Extract the [x, y] coordinate from the center of the cell holding the provided text.  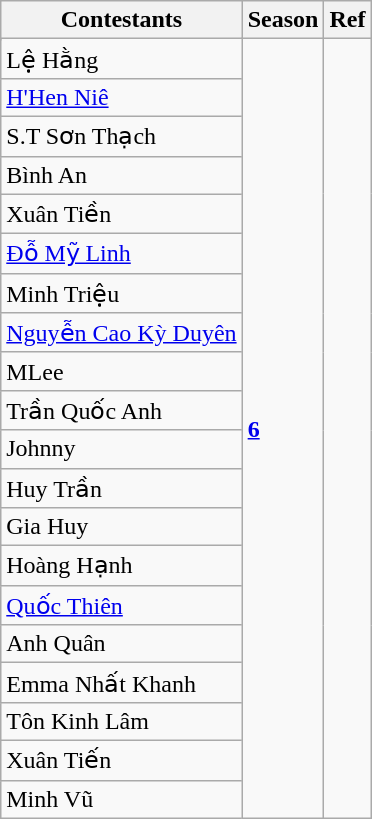
Huy Trần [122, 488]
Lệ Hằng [122, 59]
Season [283, 20]
S.T Sơn Thạch [122, 136]
Trần Quốc Anh [122, 410]
Johnny [122, 449]
Minh Triệu [122, 293]
Quốc Thiên [122, 605]
Xuân Tiền [122, 214]
Anh Quân [122, 644]
Gia Huy [122, 527]
Contestants [122, 20]
6 [283, 428]
Nguyễn Cao Kỳ Duyên [122, 333]
Bình An [122, 175]
Emma Nhất Khanh [122, 683]
Tôn Kinh Lâm [122, 721]
MLee [122, 371]
Xuân Tiến [122, 760]
Đỗ Mỹ Linh [122, 254]
H'Hen Niê [122, 97]
Minh Vũ [122, 799]
Hoàng Hạnh [122, 566]
Ref [348, 20]
